From the cell containing the given text, extract its center point as [x, y] coordinate. 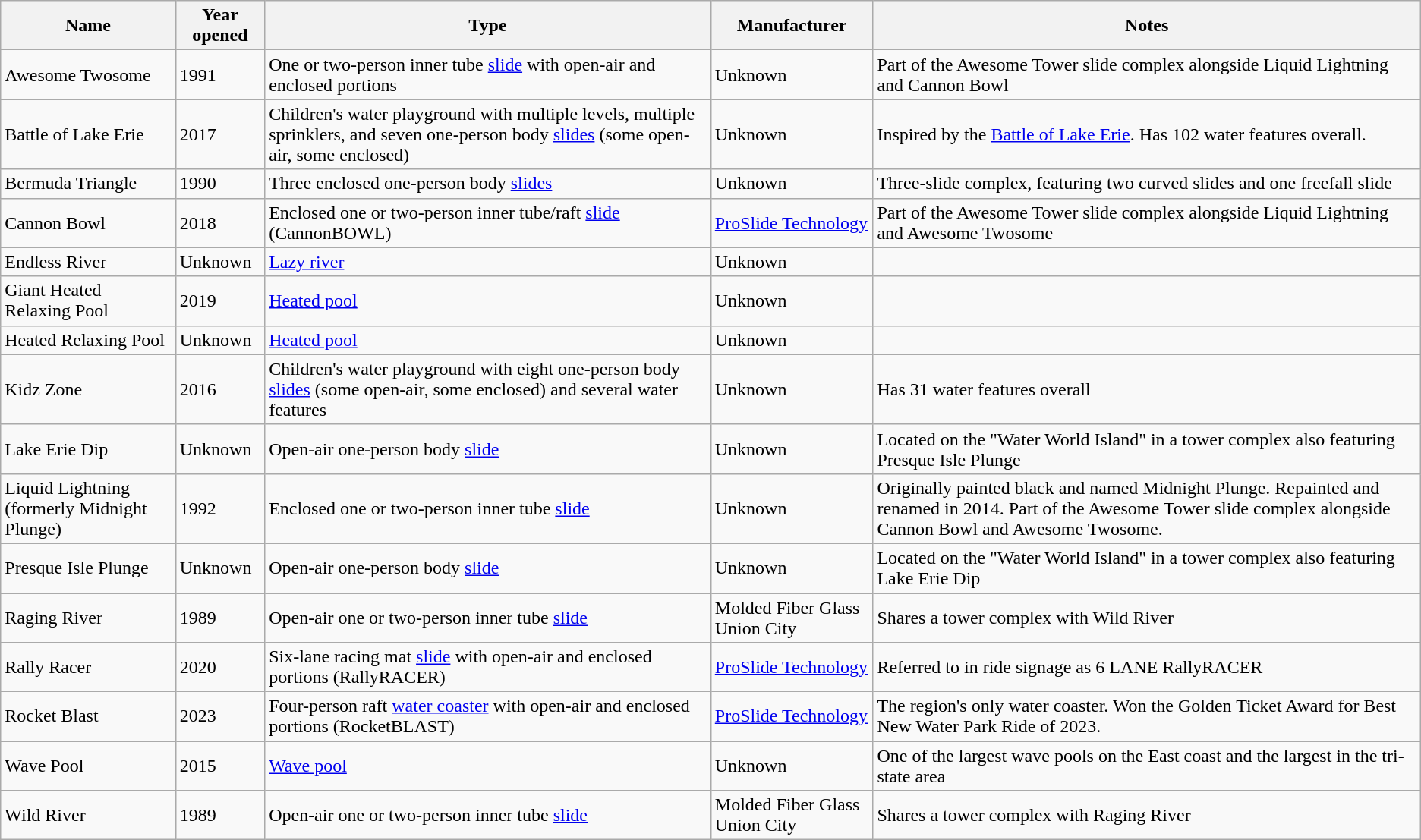
2019 [220, 300]
Wave Pool [88, 766]
Children's water playground with multiple levels, multiple sprinklers, and seven one-person body slides (some open-air, some enclosed) [488, 134]
2015 [220, 766]
Referred to in ride signage as 6 LANE RallyRACER [1146, 668]
Battle of Lake Erie [88, 134]
Type [488, 26]
2020 [220, 668]
Liquid Lightning (formerly Midnight Plunge) [88, 508]
Three enclosed one-person body slides [488, 184]
Manufacturer [792, 26]
Inspired by the Battle of Lake Erie. Has 102 water features overall. [1146, 134]
Year opened [220, 26]
Located on the "Water World Island" in a tower complex also featuring Presque Isle Plunge [1146, 449]
Heated Relaxing Pool [88, 340]
Kidz Zone [88, 389]
Enclosed one or two-person inner tube slide [488, 508]
Shares a tower complex with Wild River [1146, 618]
Part of the Awesome Tower slide complex alongside Liquid Lightning and Cannon Bowl [1146, 74]
One of the largest wave pools on the East coast and the largest in the tri-state area [1146, 766]
Has 31 water features overall [1146, 389]
Shares a tower complex with Raging River [1146, 815]
Rally Racer [88, 668]
Rocket Blast [88, 716]
Bermuda Triangle [88, 184]
Three-slide complex, featuring two curved slides and one freefall slide [1146, 184]
Name [88, 26]
1990 [220, 184]
Children's water playground with eight one-person body slides (some open-air, some enclosed) and several water features [488, 389]
Raging River [88, 618]
Giant Heated Relaxing Pool [88, 300]
Enclosed one or two-person inner tube/raft slide (CannonBOWL) [488, 223]
Lake Erie Dip [88, 449]
1991 [220, 74]
Presque Isle Plunge [88, 568]
Endless River [88, 262]
Part of the Awesome Tower slide complex alongside Liquid Lightning and Awesome Twosome [1146, 223]
Cannon Bowl [88, 223]
Awesome Twosome [88, 74]
Four-person raft water coaster with open-air and enclosed portions (RocketBLAST) [488, 716]
Wave pool [488, 766]
2018 [220, 223]
2023 [220, 716]
Wild River [88, 815]
2017 [220, 134]
Notes [1146, 26]
One or two-person inner tube slide with open-air and enclosed portions [488, 74]
The region's only water coaster. Won the Golden Ticket Award for Best New Water Park Ride of 2023. [1146, 716]
2016 [220, 389]
1992 [220, 508]
Located on the "Water World Island" in a tower complex also featuring Lake Erie Dip [1146, 568]
Six-lane racing mat slide with open-air and enclosed portions (RallyRACER) [488, 668]
Lazy river [488, 262]
